Detect which cell encompasses the target text, then output its (x, y) center coordinate. 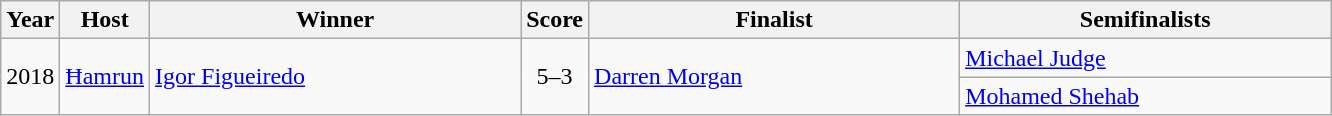
Ħamrun (105, 77)
Year (30, 20)
Mohamed Shehab (1146, 96)
Semifinalists (1146, 20)
Host (105, 20)
2018 (30, 77)
Igor Figueiredo (336, 77)
Score (555, 20)
Finalist (774, 20)
Winner (336, 20)
Michael Judge (1146, 58)
Darren Morgan (774, 77)
5–3 (555, 77)
